Scan for the cell matching the given text and deliver its (x, y) coordinate at center. 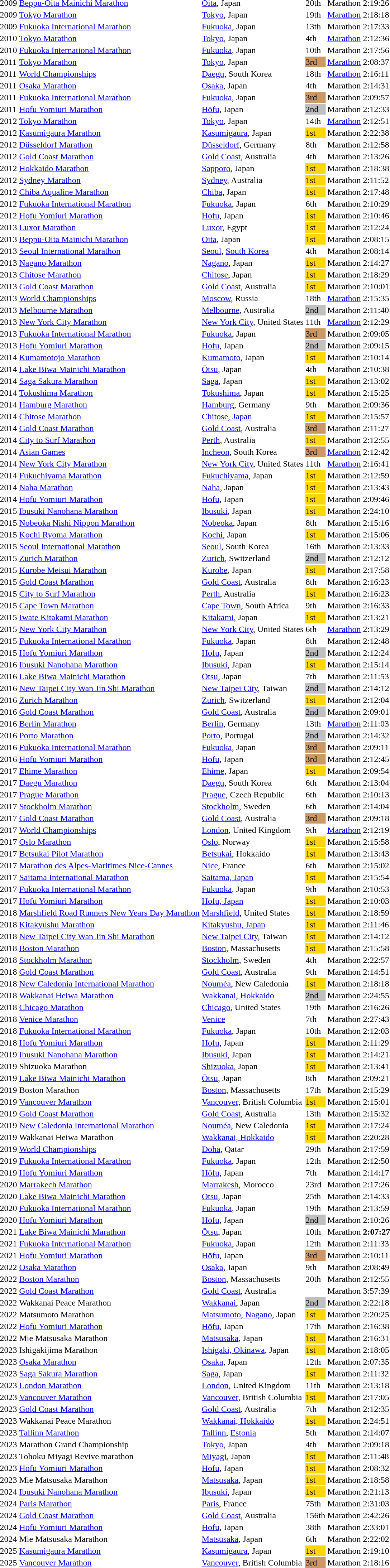
Marathon des Alpes-Maritimes Nice-Cannes (109, 865)
Ehime Marathon (109, 771)
Düsseldorf Marathon (109, 145)
Fukuchiyama Marathon (109, 476)
23rd (315, 1185)
Sydney, Australia (252, 180)
Kitakyushu, Japan (252, 925)
Kumamotojo Marathon (109, 357)
Hamburg, Germany (252, 405)
Cape Town Marathon (109, 606)
Chiba Aqualine Marathon (109, 192)
Ishigaki, Okinawa, Japan (252, 1350)
Kochi, Japan (252, 535)
Luxor, Egypt (252, 227)
Saitama, Japan (252, 877)
Iwate Kitakami Marathon (109, 617)
Wakkanai, Japan (252, 1303)
Prague Marathon (109, 795)
Daegu Marathon (109, 783)
156th (315, 1515)
Venice (252, 1019)
Naha, Japan (252, 487)
Kumamoto, Japan (252, 357)
Betsukai, Hokkaido (252, 854)
Venice Marathon (109, 1019)
Melbourne Marathon (109, 310)
Sapporo, Japan (252, 168)
Berlin Marathon (109, 724)
Beppu-Oita Mainichi Marathon (109, 239)
Tallinn Marathon (109, 1433)
5th (315, 1433)
Chicago, United States (252, 1007)
Marrakech Marathon (109, 1185)
75th (315, 1504)
Melbourne, Australia (252, 310)
Oslo Marathon (109, 842)
Nagano Marathon (109, 263)
Naha Marathon (109, 487)
Marathon Grand Championship (109, 1444)
Ishigakijima Marathon (109, 1350)
25th (315, 1196)
Fukuchiyama, Japan (252, 476)
Tokushima Marathon (109, 393)
Hamburg Marathon (109, 405)
Nagano, Japan (252, 263)
Asian Games (109, 452)
Kitakyushu Marathon (109, 925)
Ehime, Japan (252, 771)
Miyagi, Japan (252, 1456)
Marrakesh, Morocco (252, 1185)
29th (315, 1149)
Matsumoto, Nagano, Japan (252, 1314)
Tohoku Miyagi Revive marathon (109, 1456)
14th (315, 121)
Marshfield, United States (252, 913)
Doha, Qatar (252, 1149)
Paris Marathon (109, 1504)
Porto Marathon (109, 735)
16th (315, 546)
London Marathon (109, 1385)
Incheon, South Korea (252, 452)
Oita, Japan (252, 239)
Düsseldorf, Germany (252, 145)
Kochi Ryoma Marathon (109, 535)
Paris, France (252, 1504)
Kurobe, Japan (252, 570)
Sydney Marathon (109, 180)
Prague, Czech Republic (252, 795)
Kitakami, Japan (252, 617)
Saitama International Marathon (109, 877)
Tokushima, Japan (252, 393)
Hokkaido Marathon (109, 168)
Nice, France (252, 865)
38th (315, 1527)
Kurobe Meisui Marathon (109, 570)
Tallinn, Estonia (252, 1433)
Nobeoka, Japan (252, 523)
Betsukai Pilot Marathon (109, 854)
Chiba, Japan (252, 192)
Oslo, Norway (252, 842)
Nobeoka Nishi Nippon Marathon (109, 523)
Chicago Marathon (109, 1007)
Moscow, Russia (252, 298)
Marshfield Road Runners New Years Day Marathon (109, 913)
Berlin, Germany (252, 724)
Porto, Portugal (252, 735)
Shizuoka, Japan (252, 1066)
Cape Town, South Africa (252, 606)
Shizuoka Marathon (109, 1066)
Matsumoto Marathon (109, 1314)
20th (315, 1279)
Luxor Marathon (109, 227)
